Find where the given text appears and provide that cell's center as [x, y] coordinate. 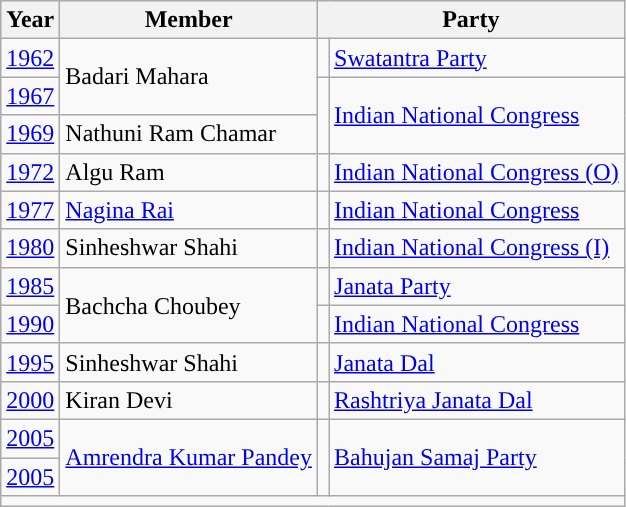
Year [30, 20]
2000 [30, 400]
Janata Party [477, 286]
Bachcha Choubey [189, 305]
Nagina Rai [189, 210]
Badari Mahara [189, 77]
Rashtriya Janata Dal [477, 400]
Algu Ram [189, 172]
Party [470, 20]
Swatantra Party [477, 58]
1995 [30, 362]
Member [189, 20]
1962 [30, 58]
1985 [30, 286]
Amrendra Kumar Pandey [189, 457]
1990 [30, 324]
Indian National Congress (I) [477, 248]
Bahujan Samaj Party [477, 457]
1969 [30, 134]
1967 [30, 96]
1977 [30, 210]
Kiran Devi [189, 400]
Janata Dal [477, 362]
1980 [30, 248]
Nathuni Ram Chamar [189, 134]
Indian National Congress (O) [477, 172]
1972 [30, 172]
